Find where the given text appears and provide that cell's center as [X, Y] coordinate. 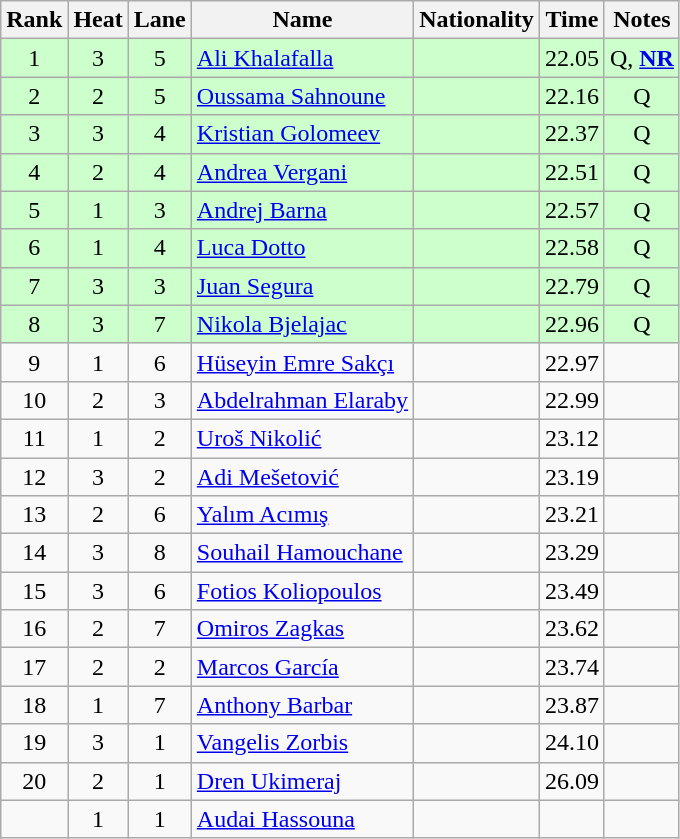
Q, NR [642, 58]
22.96 [572, 324]
Uroš Nikolić [302, 438]
Vangelis Zorbis [302, 743]
Omiros Zagkas [302, 629]
Yalım Acımış [302, 515]
19 [34, 743]
14 [34, 553]
Luca Dotto [302, 248]
Hüseyin Emre Sakçı [302, 362]
Andrea Vergani [302, 172]
23.19 [572, 477]
22.97 [572, 362]
23.29 [572, 553]
Nikola Bjelajac [302, 324]
Marcos García [302, 667]
Andrej Barna [302, 210]
23.62 [572, 629]
22.37 [572, 134]
22.51 [572, 172]
22.58 [572, 248]
Fotios Koliopoulos [302, 591]
Anthony Barbar [302, 705]
Kristian Golomeev [302, 134]
Lane [160, 20]
Juan Segura [302, 286]
Name [302, 20]
Notes [642, 20]
Dren Ukimeraj [302, 781]
22.05 [572, 58]
17 [34, 667]
Adi Mešetović [302, 477]
23.74 [572, 667]
12 [34, 477]
Oussama Sahnoune [302, 96]
18 [34, 705]
Time [572, 20]
20 [34, 781]
22.16 [572, 96]
Souhail Hamouchane [302, 553]
24.10 [572, 743]
23.12 [572, 438]
Audai Hassouna [302, 819]
Nationality [477, 20]
23.49 [572, 591]
10 [34, 400]
16 [34, 629]
Heat [98, 20]
26.09 [572, 781]
Ali Khalafalla [302, 58]
13 [34, 515]
22.79 [572, 286]
11 [34, 438]
23.87 [572, 705]
22.99 [572, 400]
15 [34, 591]
22.57 [572, 210]
9 [34, 362]
23.21 [572, 515]
Rank [34, 20]
Abdelrahman Elaraby [302, 400]
